Identify which cell holds the provided text, then report its (x, y) central coordinate. 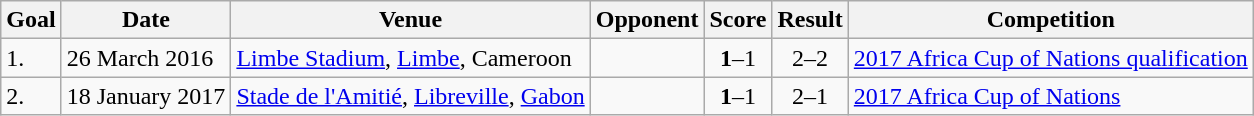
26 March 2016 (146, 58)
18 January 2017 (146, 96)
2–1 (810, 96)
Goal (31, 20)
2. (31, 96)
Opponent (647, 20)
1. (31, 58)
Stade de l'Amitié, Libreville, Gabon (410, 96)
Date (146, 20)
Score (738, 20)
2–2 (810, 58)
Result (810, 20)
Limbe Stadium, Limbe, Cameroon (410, 58)
Venue (410, 20)
2017 Africa Cup of Nations qualification (1050, 58)
Competition (1050, 20)
2017 Africa Cup of Nations (1050, 96)
